Locate the cell with the specified text and output its [X, Y] center coordinate. 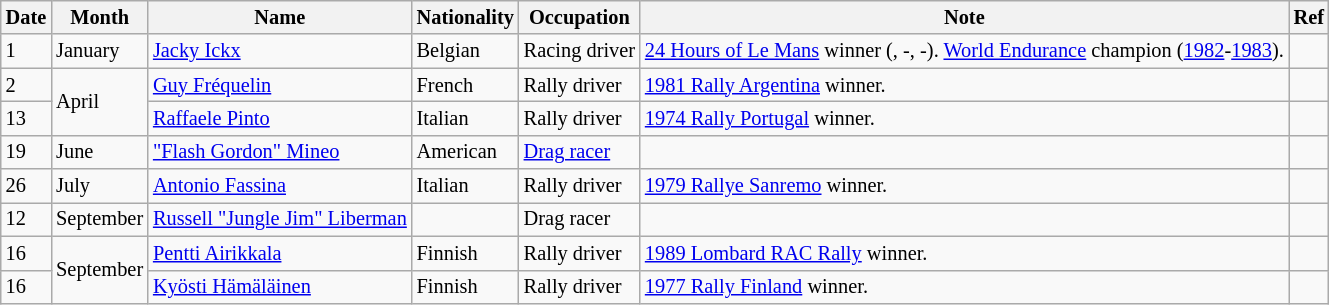
Date [26, 17]
Antonio Fassina [280, 186]
1 [26, 51]
Racing driver [580, 51]
Belgian [466, 51]
January [100, 51]
"Flash Gordon" Mineo [280, 152]
Raffaele Pinto [280, 118]
Note [964, 17]
13 [26, 118]
12 [26, 219]
Name [280, 17]
July [100, 186]
Russell "Jungle Jim" Liberman [280, 219]
Guy Fréquelin [280, 85]
Month [100, 17]
April [100, 102]
1979 Rallye Sanremo winner. [964, 186]
19 [26, 152]
Ref [1309, 17]
Occupation [580, 17]
French [466, 85]
American [466, 152]
26 [26, 186]
Pentti Airikkala [280, 253]
1974 Rally Portugal winner. [964, 118]
2 [26, 85]
1977 Rally Finland winner. [964, 287]
1989 Lombard RAC Rally winner. [964, 253]
1981 Rally Argentina winner. [964, 85]
Nationality [466, 17]
24 Hours of Le Mans winner (, -, -). World Endurance champion (1982-1983). [964, 51]
June [100, 152]
Kyösti Hämäläinen [280, 287]
Jacky Ickx [280, 51]
